Output the (X, Y) coordinate of the center of the cell containing the given text.  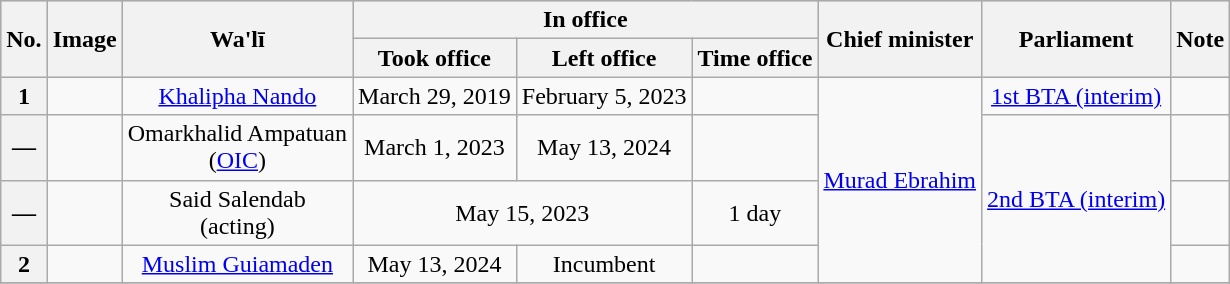
Took office (435, 58)
Chief minister (900, 39)
Muslim Guiamaden (237, 264)
March 1, 2023 (435, 148)
Image (84, 39)
March 29, 2019 (435, 96)
February 5, 2023 (604, 96)
Time office (755, 58)
Incumbent (604, 264)
Omarkhalid Ampatuan(OIC) (237, 148)
Left office (604, 58)
May 15, 2023 (522, 212)
Wa'lī (237, 39)
1 day (755, 212)
Note (1200, 39)
2 (24, 264)
1st BTA (interim) (1076, 96)
2nd BTA (interim) (1076, 199)
Murad Ebrahim (900, 180)
Said Salendab(acting) (237, 212)
Khalipha Nando (237, 96)
Parliament (1076, 39)
1 (24, 96)
No. (24, 39)
In office (586, 20)
